Find where the given text appears and provide that cell's center as (x, y) coordinate. 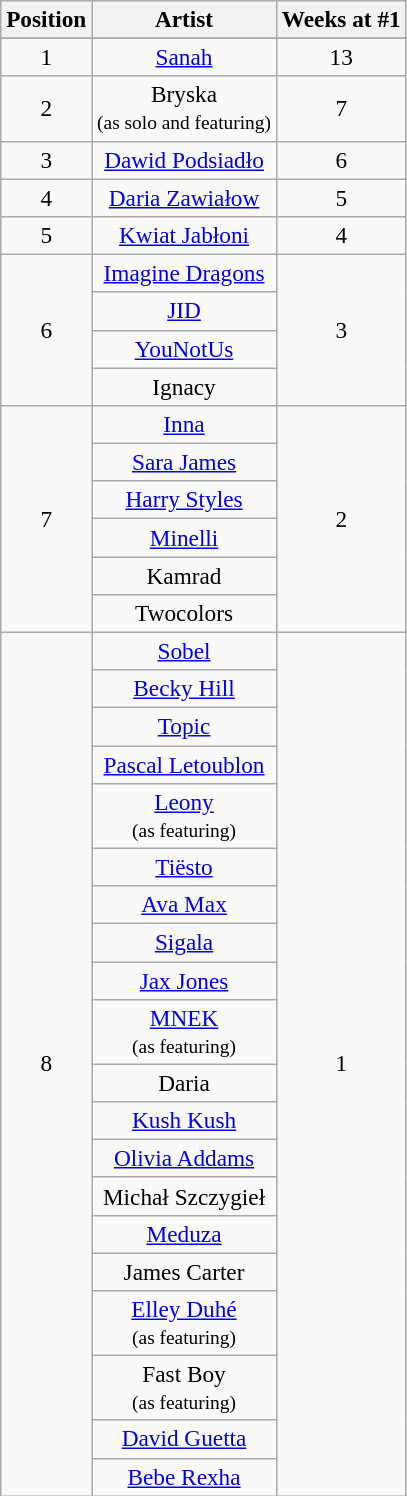
Sobel (184, 651)
Daria Zawiałow (184, 197)
Fast Boy(as featuring) (184, 1388)
Daria (184, 1083)
JID (184, 311)
Weeks at #1 (341, 19)
MNEK(as featuring) (184, 1032)
James Carter (184, 1271)
Tiësto (184, 867)
Ava Max (184, 904)
Sanah (184, 57)
Olivia Addams (184, 1158)
YouNotUs (184, 349)
Bebe Rexha (184, 1477)
Sigala (184, 942)
Kush Kush (184, 1120)
Jax Jones (184, 980)
Kwiat Jabłoni (184, 235)
Meduza (184, 1234)
Position (46, 19)
Leony(as featuring) (184, 816)
Becky Hill (184, 689)
13 (341, 57)
Elley Duhé(as featuring) (184, 1322)
Kamrad (184, 575)
Michał Szczygieł (184, 1196)
Topic (184, 726)
Minelli (184, 537)
Pascal Letoublon (184, 764)
David Guetta (184, 1439)
Bryska(as solo and featuring) (184, 108)
8 (46, 1064)
Twocolors (184, 613)
Imagine Dragons (184, 273)
Ignacy (184, 386)
Dawid Podsiadło (184, 160)
Sara James (184, 462)
Harry Styles (184, 500)
Artist (184, 19)
Inna (184, 424)
